Determine the [x, y] coordinate at the center of the cell enclosing the given text.  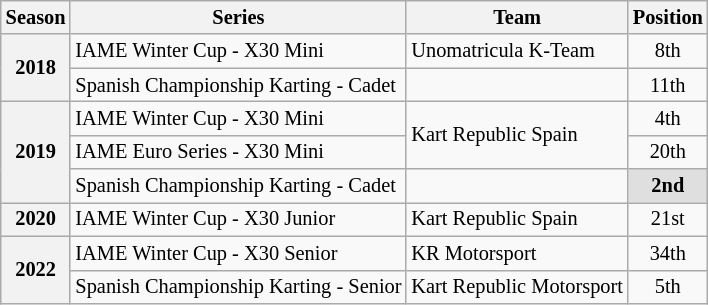
2nd [668, 186]
20th [668, 152]
2022 [36, 270]
2018 [36, 68]
IAME Winter Cup - X30 Junior [238, 219]
2019 [36, 152]
KR Motorsport [516, 253]
2020 [36, 219]
IAME Winter Cup - X30 Senior [238, 253]
Team [516, 17]
34th [668, 253]
Unomatricula K-Team [516, 51]
IAME Euro Series - X30 Mini [238, 152]
Series [238, 17]
Kart Republic Motorsport [516, 287]
5th [668, 287]
Spanish Championship Karting - Senior [238, 287]
8th [668, 51]
11th [668, 85]
Position [668, 17]
21st [668, 219]
4th [668, 118]
Season [36, 17]
